Search for the cell housing the specified text and yield its [x, y] center coordinate. 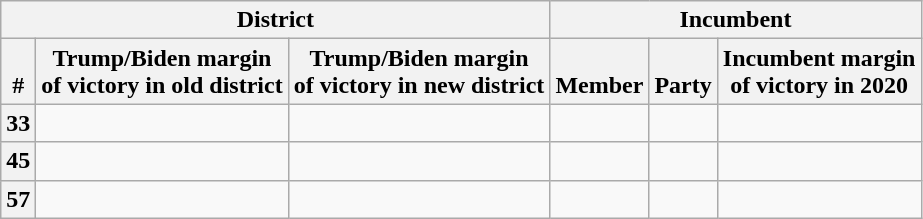
Member [600, 72]
Trump/Biden marginof victory in new district [419, 72]
# [18, 72]
33 [18, 123]
District [276, 20]
57 [18, 199]
Incumbent marginof victory in 2020 [819, 72]
45 [18, 161]
Party [683, 72]
Trump/Biden marginof victory in old district [162, 72]
Incumbent [736, 20]
